From the cell containing the given text, extract its center point as [X, Y] coordinate. 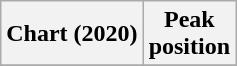
Peak position [189, 34]
Chart (2020) [72, 34]
